From the cell containing the given text, extract its center point as (x, y) coordinate. 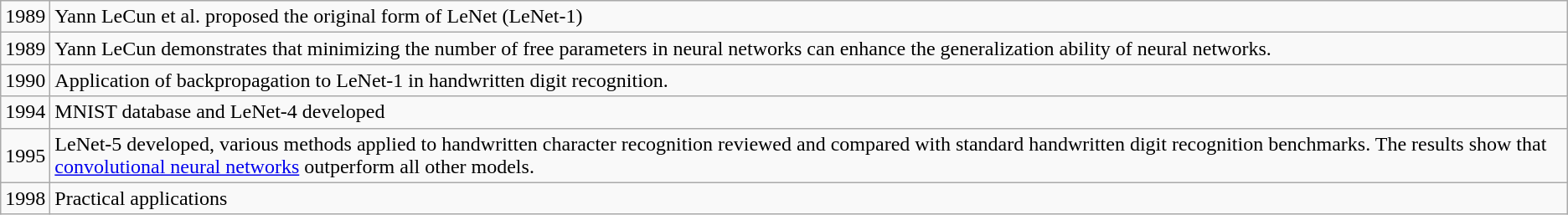
Yann LeCun demonstrates that minimizing the number of free parameters in neural networks can enhance the generalization ability of neural networks. (809, 49)
1990 (25, 80)
Application of backpropagation to LeNet-1 in handwritten digit recognition. (809, 80)
Practical applications (809, 198)
1995 (25, 156)
1998 (25, 198)
1994 (25, 112)
MNIST database and LeNet-4 developed (809, 112)
Yann LeCun et al. proposed the original form of LeNet (LeNet-1) (809, 17)
